Locate the cell with the specified text and output its [X, Y] center coordinate. 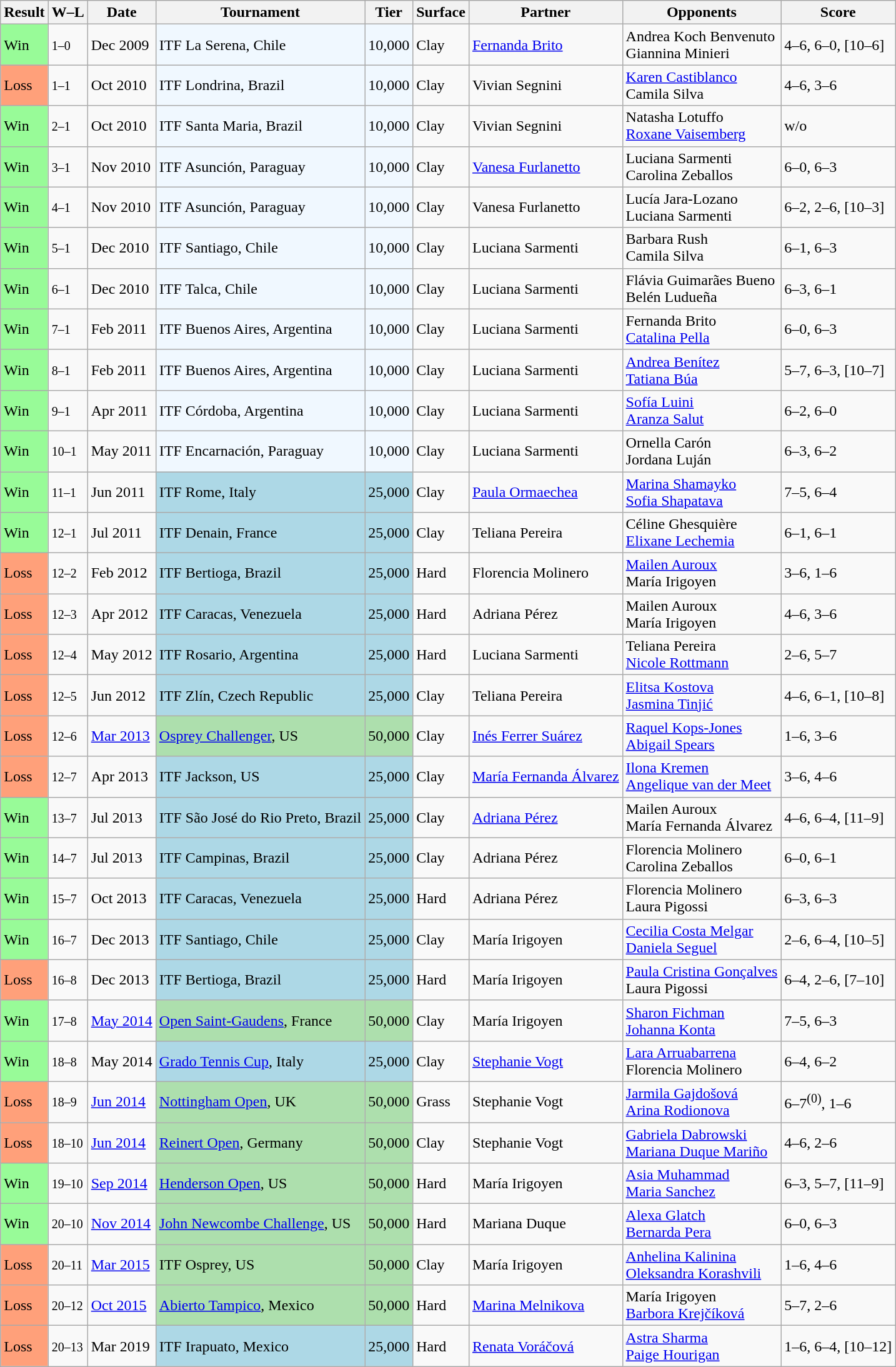
Paula Ormaechea [545, 491]
Sofía Luini Aranza Salut [702, 410]
w/o [839, 126]
2–1 [67, 126]
Céline Ghesquière Elixane Lechemia [702, 533]
18–9 [67, 1101]
Open Saint-Gaudens, France [260, 1020]
ITF Jackson, US [260, 776]
Grass [441, 1101]
16–7 [67, 939]
Nottingham Open, UK [260, 1101]
Inés Ferrer Suárez [545, 736]
Mariana Duque [545, 1224]
Lara Arruabarrena Florencia Molinero [702, 1061]
Florencia Molinero Laura Pigossi [702, 899]
Ilona Kremen Angelique van der Meet [702, 776]
Teliana Pereira Nicole Rottmann [702, 655]
5–7, 2–6 [839, 1305]
Natasha Lotuffo Roxane Vaisemberg [702, 126]
ITF Irapuato, Mexico [260, 1346]
Flávia Guimarães Bueno Belén Ludueña [702, 289]
Feb 2012 [121, 574]
May 2011 [121, 451]
6–3, 6–3 [839, 899]
8–1 [67, 370]
3–6, 4–6 [839, 776]
Mar 2019 [121, 1346]
9–1 [67, 410]
María Fernanda Álvarez [545, 776]
ITF Santa Maria, Brazil [260, 126]
3–6, 1–6 [839, 574]
Alexa Glatch Bernarda Pera [702, 1224]
Oct 2013 [121, 899]
18–10 [67, 1143]
6–4, 6–2 [839, 1061]
12–1 [67, 533]
6–3, 6–2 [839, 451]
May 2012 [121, 655]
12–3 [67, 614]
Dec 2009 [121, 45]
6–1 [67, 289]
Surface [441, 13]
ITF Córdoba, Argentina [260, 410]
12–6 [67, 736]
12–4 [67, 655]
Marina Shamayko Sofia Shapatava [702, 491]
6–1, 6–3 [839, 248]
ITF La Serena, Chile [260, 45]
5–1 [67, 248]
Result [24, 13]
ITF Denain, France [260, 533]
Sep 2014 [121, 1184]
2–6, 5–7 [839, 655]
ITF Rome, Italy [260, 491]
Sharon Fichman Johanna Konta [702, 1020]
13–7 [67, 818]
11–1 [67, 491]
Henderson Open, US [260, 1184]
Fernanda Brito [545, 45]
16–8 [67, 980]
Jul 2011 [121, 533]
6–1, 6–1 [839, 533]
Elitsa Kostova Jasmina Tinjić [702, 695]
4–6, 2–6 [839, 1143]
Ornella Carón Jordana Luján [702, 451]
Mar 2015 [121, 1265]
14–7 [67, 858]
Luciana Sarmenti Carolina Zeballos [702, 166]
20–11 [67, 1265]
4–6, 6–4, [11–9] [839, 818]
12–2 [67, 574]
1–6, 6–4, [10–12] [839, 1346]
Reinert Open, Germany [260, 1143]
20–13 [67, 1346]
Apr 2013 [121, 776]
12–5 [67, 695]
6–4, 2–6, [7–10] [839, 980]
Andrea Benítez Tatiana Búa [702, 370]
6–0, 6–1 [839, 858]
7–1 [67, 329]
4–1 [67, 208]
Lucía Jara-Lozano Luciana Sarmenti [702, 208]
Partner [545, 13]
John Newcombe Challenge, US [260, 1224]
Gabriela Dabrowski Mariana Duque Mariño [702, 1143]
Grado Tennis Cup, Italy [260, 1061]
Astra Sharma Paige Hourigan [702, 1346]
Cecilia Costa Melgar Daniela Seguel [702, 939]
6–7(0), 1–6 [839, 1101]
ITF Encarnación, Paraguay [260, 451]
ITF Osprey, US [260, 1265]
5–7, 6–3, [10–7] [839, 370]
ITF Campinas, Brazil [260, 858]
6–2, 2–6, [10–3] [839, 208]
Florencia Molinero Carolina Zeballos [702, 858]
Mailen Auroux María Fernanda Álvarez [702, 818]
2–6, 6–4, [10–5] [839, 939]
Jun 2012 [121, 695]
Tier [389, 13]
Raquel Kops-Jones Abigail Spears [702, 736]
1–0 [67, 45]
4–6, 6–0, [10–6] [839, 45]
6–3, 5–7, [11–9] [839, 1184]
Anhelina Kalinina Oleksandra Korashvili [702, 1265]
Apr 2012 [121, 614]
Jun 2011 [121, 491]
4–6, 6–1, [10–8] [839, 695]
Fernanda Brito Catalina Pella [702, 329]
20–10 [67, 1224]
17–8 [67, 1020]
W–L [67, 13]
Paula Cristina Gonçalves Laura Pigossi [702, 980]
ITF Talca, Chile [260, 289]
María Irigoyen Barbora Krejčíková [702, 1305]
ITF Zlín, Czech Republic [260, 695]
Score [839, 13]
19–10 [67, 1184]
1–1 [67, 85]
Florencia Molinero [545, 574]
Andrea Koch Benvenuto Giannina Minieri [702, 45]
Opponents [702, 13]
6–3, 6–1 [839, 289]
Marina Melnikova [545, 1305]
Mar 2013 [121, 736]
ITF São José do Rio Preto, Brazil [260, 818]
1–6, 3–6 [839, 736]
7–5, 6–3 [839, 1020]
Date [121, 13]
10–1 [67, 451]
Oct 2015 [121, 1305]
ITF Londrina, Brazil [260, 85]
18–8 [67, 1061]
12–7 [67, 776]
Tournament [260, 13]
6–2, 6–0 [839, 410]
15–7 [67, 899]
1–6, 4–6 [839, 1265]
Asia Muhammad Maria Sanchez [702, 1184]
Nov 2014 [121, 1224]
Osprey Challenger, US [260, 736]
Abierto Tampico, Mexico [260, 1305]
Jarmila Gajdošová Arina Rodionova [702, 1101]
Karen Castiblanco Camila Silva [702, 85]
Barbara Rush Camila Silva [702, 248]
20–12 [67, 1305]
ITF Rosario, Argentina [260, 655]
7–5, 6–4 [839, 491]
Renata Voráčová [545, 1346]
Apr 2011 [121, 410]
3–1 [67, 166]
